Provide the (X, Y) coordinate of the cell's center where the given text is located.  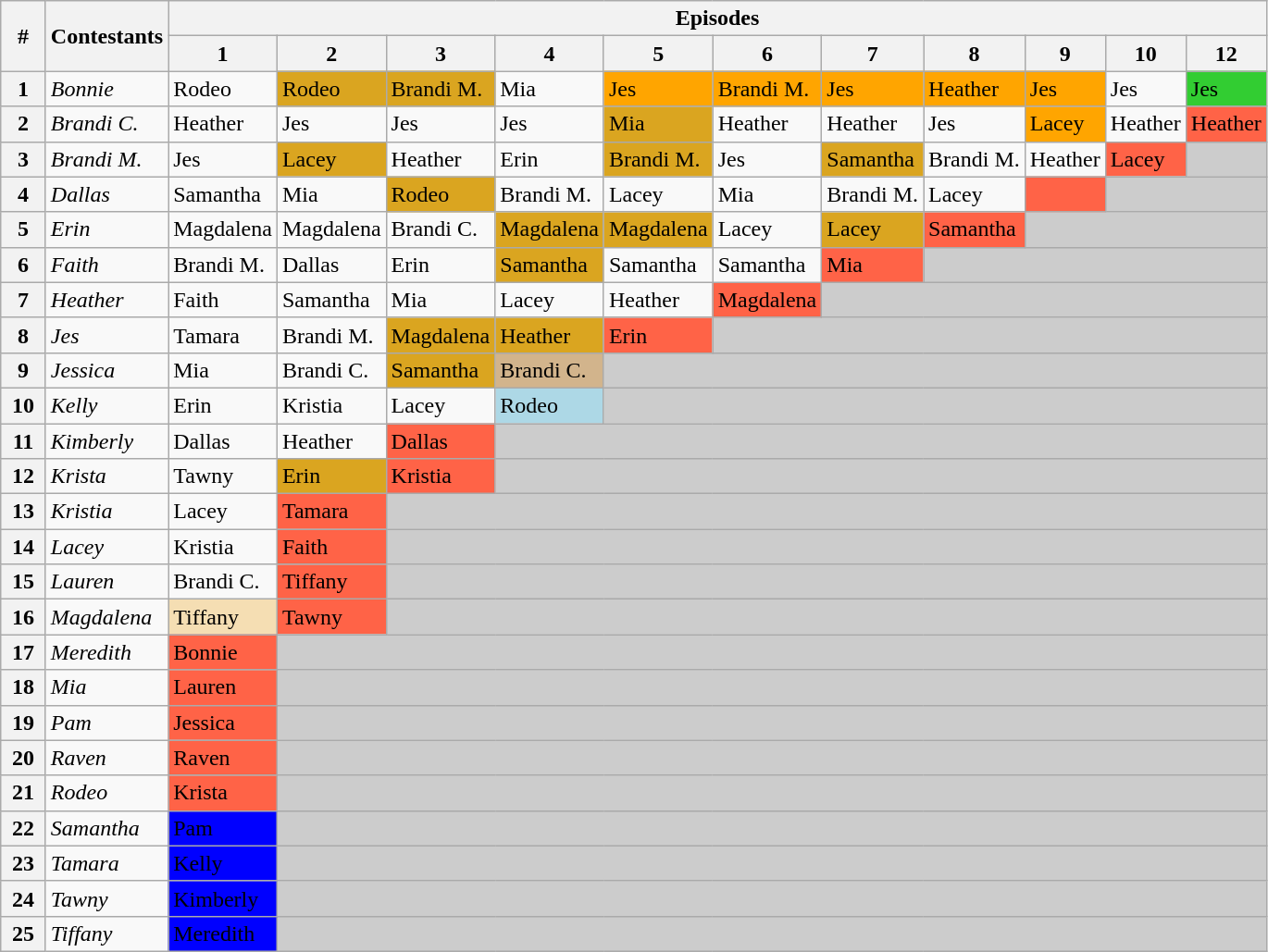
Episodes (718, 19)
23 (24, 863)
13 (24, 512)
24 (24, 898)
20 (24, 758)
15 (24, 582)
25 (24, 933)
16 (24, 617)
19 (24, 723)
11 (24, 441)
14 (24, 547)
Contestants (106, 36)
22 (24, 828)
18 (24, 687)
17 (24, 652)
21 (24, 793)
# (24, 36)
